Output the (x, y) coordinate of the center of the cell containing the given text.  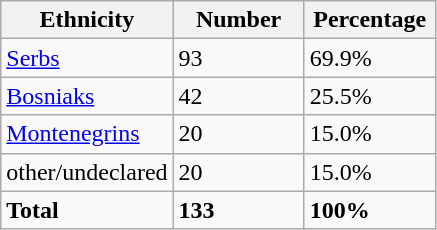
Percentage (370, 20)
69.9% (370, 58)
25.5% (370, 96)
100% (370, 210)
93 (238, 58)
Ethnicity (87, 20)
Bosniaks (87, 96)
Number (238, 20)
Montenegrins (87, 134)
other/undeclared (87, 172)
133 (238, 210)
42 (238, 96)
Total (87, 210)
Serbs (87, 58)
